Scan for the cell matching the given text and deliver its (X, Y) coordinate at center. 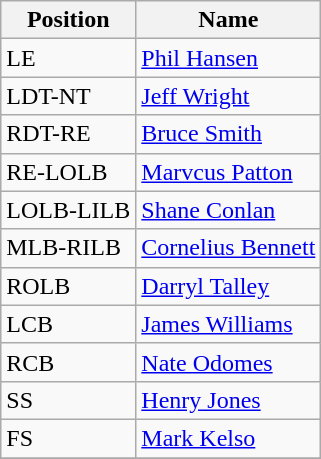
James Williams (228, 324)
Henry Jones (228, 400)
RE-LOLB (68, 172)
Name (228, 20)
Phil Hansen (228, 58)
Darryl Talley (228, 286)
LCB (68, 324)
ROLB (68, 286)
MLB-RILB (68, 248)
LOLB-LILB (68, 210)
Position (68, 20)
LDT-NT (68, 96)
Nate Odomes (228, 362)
SS (68, 400)
RDT-RE (68, 134)
Cornelius Bennett (228, 248)
Mark Kelso (228, 438)
Jeff Wright (228, 96)
RCB (68, 362)
FS (68, 438)
Shane Conlan (228, 210)
LE (68, 58)
Marvcus Patton (228, 172)
Bruce Smith (228, 134)
